Locate the cell with the specified text and output its [X, Y] center coordinate. 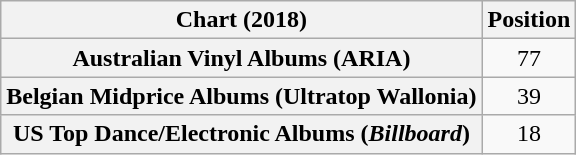
Position [529, 20]
39 [529, 96]
18 [529, 134]
Australian Vinyl Albums (ARIA) [242, 58]
77 [529, 58]
Belgian Midprice Albums (Ultratop Wallonia) [242, 96]
US Top Dance/Electronic Albums (Billboard) [242, 134]
Chart (2018) [242, 20]
